Search for the cell housing the specified text and yield its [X, Y] center coordinate. 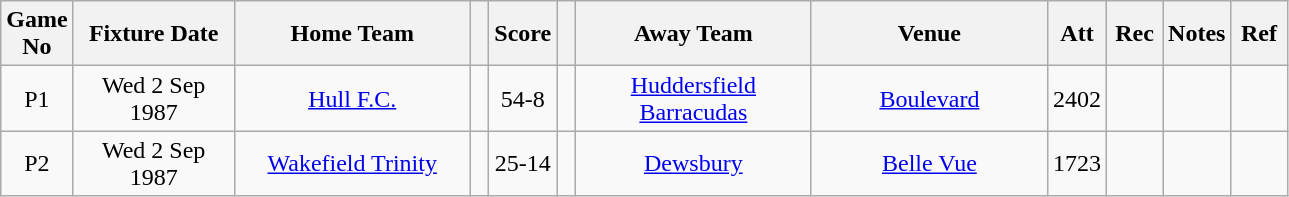
Away Team [693, 34]
Hull F.C. [352, 98]
Venue [929, 34]
Rec [1135, 34]
P1 [37, 98]
Dewsbury [693, 164]
Huddersfield Barracudas [693, 98]
25-14 [523, 164]
2402 [1076, 98]
Game No [37, 34]
54-8 [523, 98]
Boulevard [929, 98]
Score [523, 34]
1723 [1076, 164]
Att [1076, 34]
Wakefield Trinity [352, 164]
Ref [1259, 34]
Notes [1197, 34]
Belle Vue [929, 164]
Fixture Date [154, 34]
Home Team [352, 34]
P2 [37, 164]
